Detect which cell encompasses the target text, then output its [X, Y] center coordinate. 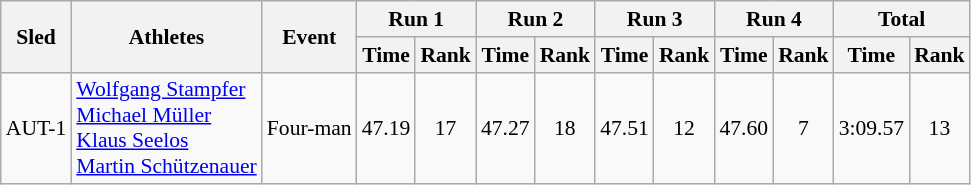
47.51 [624, 128]
Event [310, 36]
3:09.57 [872, 128]
18 [566, 128]
Athletes [166, 36]
7 [804, 128]
Run 3 [654, 19]
Run 4 [774, 19]
17 [446, 128]
47.27 [506, 128]
47.19 [386, 128]
47.60 [744, 128]
Run 1 [416, 19]
Total [902, 19]
13 [940, 128]
Run 2 [536, 19]
Wolfgang StampferMichael MüllerKlaus SeelosMartin Schützenauer [166, 128]
Sled [36, 36]
12 [684, 128]
Four-man [310, 128]
AUT-1 [36, 128]
